Locate the cell with the specified text and output its [X, Y] center coordinate. 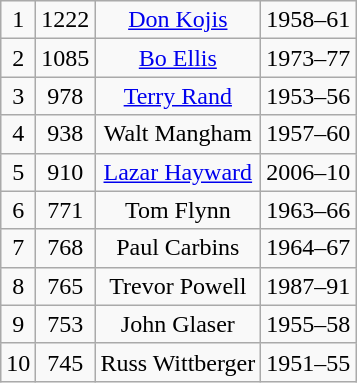
1085 [66, 58]
10 [18, 362]
7 [18, 248]
768 [66, 248]
Bo Ellis [178, 58]
910 [66, 172]
9 [18, 324]
8 [18, 286]
1957–60 [308, 134]
1958–61 [308, 20]
5 [18, 172]
2 [18, 58]
3 [18, 96]
1955–58 [308, 324]
Lazar Hayward [178, 172]
Tom Flynn [178, 210]
1973–77 [308, 58]
2006–10 [308, 172]
1964–67 [308, 248]
Walt Mangham [178, 134]
978 [66, 96]
771 [66, 210]
1963–66 [308, 210]
1987–91 [308, 286]
Paul Carbins [178, 248]
1222 [66, 20]
745 [66, 362]
Terry Rand [178, 96]
1 [18, 20]
765 [66, 286]
753 [66, 324]
Russ Wittberger [178, 362]
938 [66, 134]
4 [18, 134]
John Glaser [178, 324]
6 [18, 210]
Don Kojis [178, 20]
1953–56 [308, 96]
Trevor Powell [178, 286]
1951–55 [308, 362]
